Return the [X, Y] coordinate for the center point of the cell that contains the specified text.  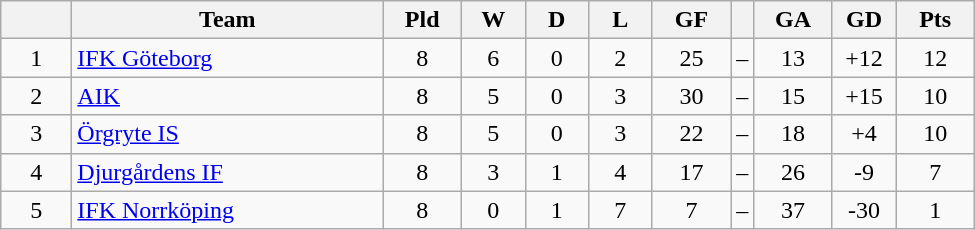
17 [692, 172]
GA [794, 20]
15 [794, 96]
-30 [864, 210]
Pld [422, 20]
D [557, 20]
IFK Norrköping [228, 210]
-9 [864, 172]
25 [692, 58]
30 [692, 96]
Team [228, 20]
Pts [936, 20]
Örgryte IS [228, 134]
GD [864, 20]
13 [794, 58]
37 [794, 210]
6 [493, 58]
GF [692, 20]
L [621, 20]
12 [936, 58]
+15 [864, 96]
26 [794, 172]
W [493, 20]
+12 [864, 58]
18 [794, 134]
IFK Göteborg [228, 58]
22 [692, 134]
AIK [228, 96]
Djurgårdens IF [228, 172]
+4 [864, 134]
